Scan for the cell matching the given text and deliver its (x, y) coordinate at center. 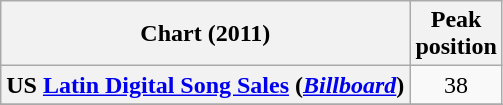
Chart (2011) (206, 34)
US Latin Digital Song Sales (Billboard) (206, 85)
Peakposition (456, 34)
38 (456, 85)
